Pinpoint the cell where the given text exists, returning its (X, Y) midpoint coordinate. 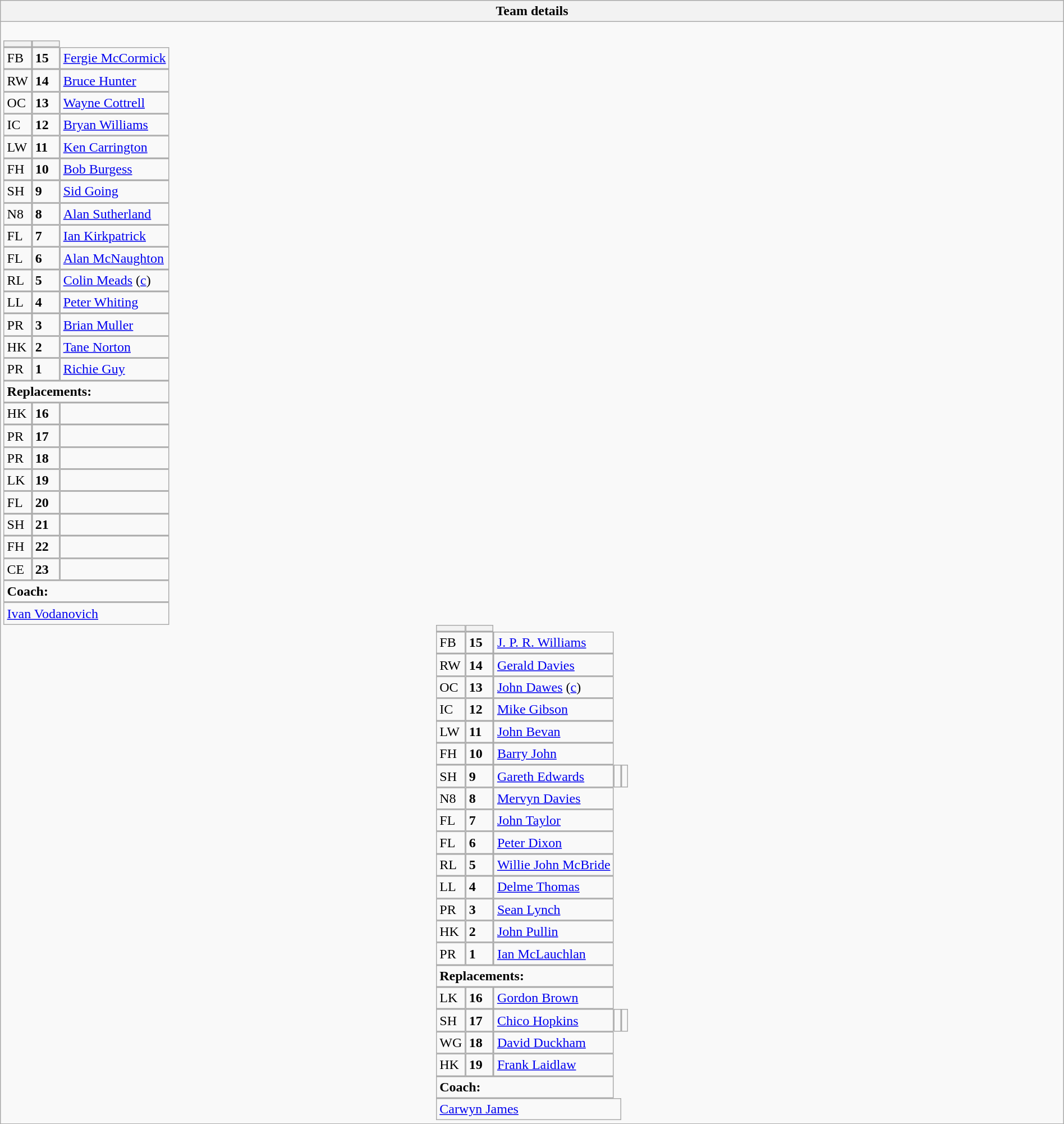
WG (451, 1043)
Bob Burgess (114, 170)
Gerald Davies (554, 665)
Fergie McCormick (114, 58)
Delme Thomas (554, 887)
Sid Going (114, 191)
Gareth Edwards (554, 776)
David Duckham (554, 1043)
Chico Hopkins (554, 1021)
Colin Meads (c) (114, 281)
23 (45, 569)
Tane Norton (114, 347)
Willie John McBride (554, 865)
Alan McNaughton (114, 258)
Alan Sutherland (114, 214)
J. P. R. Williams (554, 643)
20 (45, 502)
Frank Laidlaw (554, 1065)
Mervyn Davies (554, 798)
Wayne Cottrell (114, 103)
Peter Whiting (114, 303)
CE (17, 569)
Ivan Vodanovich (86, 614)
21 (45, 525)
John Dawes (c) (554, 687)
Mike Gibson (554, 710)
Ian McLauchlan (554, 954)
Bruce Hunter (114, 80)
Team details (532, 11)
Gordon Brown (554, 998)
Sean Lynch (554, 910)
John Bevan (554, 732)
Bryan Williams (114, 125)
John Pullin (554, 931)
Ian Kirkpatrick (114, 236)
Brian Muller (114, 325)
Barry John (554, 754)
Richie Guy (114, 369)
Peter Dixon (554, 843)
John Taylor (554, 821)
Ken Carrington (114, 147)
22 (45, 547)
Carwyn James (529, 1109)
